Identify which cell holds the provided text, then report its [x, y] central coordinate. 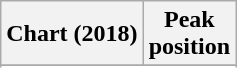
Peak position [189, 34]
Chart (2018) [72, 34]
